Find where the given text appears and provide that cell's center as (x, y) coordinate. 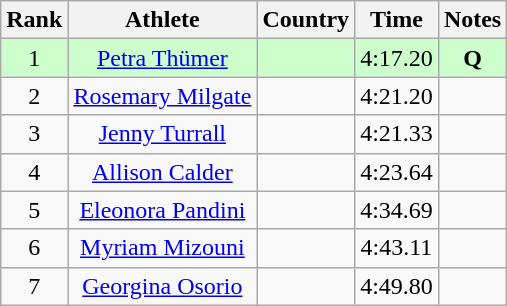
Time (397, 20)
4:34.69 (397, 210)
Rosemary Milgate (162, 96)
1 (34, 58)
6 (34, 248)
Q (472, 58)
Notes (472, 20)
4 (34, 172)
4:23.64 (397, 172)
4:17.20 (397, 58)
5 (34, 210)
Eleonora Pandini (162, 210)
4:21.20 (397, 96)
Athlete (162, 20)
4:43.11 (397, 248)
4:49.80 (397, 286)
Myriam Mizouni (162, 248)
Rank (34, 20)
Country (306, 20)
4:21.33 (397, 134)
3 (34, 134)
Allison Calder (162, 172)
Petra Thümer (162, 58)
7 (34, 286)
Georgina Osorio (162, 286)
2 (34, 96)
Jenny Turrall (162, 134)
